Search for the cell housing the specified text and yield its [X, Y] center coordinate. 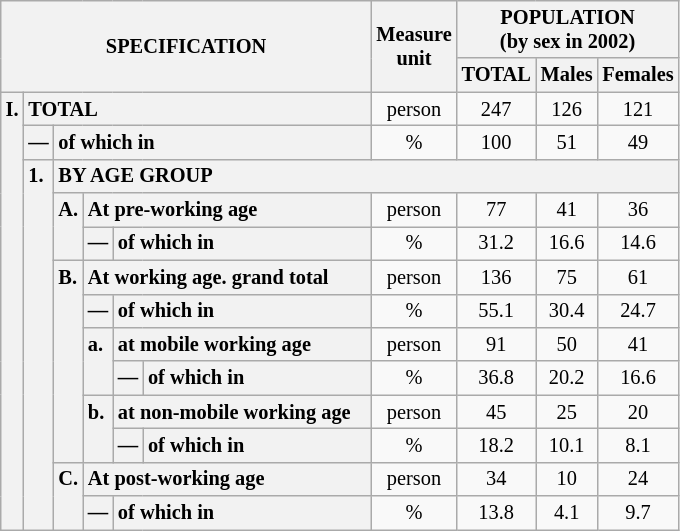
34 [496, 479]
77 [496, 210]
24 [638, 479]
10 [567, 479]
121 [638, 109]
31.2 [496, 243]
10.1 [567, 445]
50 [567, 344]
126 [567, 109]
36.8 [496, 378]
4.1 [567, 513]
BY AGE GROUP [366, 176]
91 [496, 344]
1. [38, 344]
51 [567, 142]
At pre-working age [227, 210]
55.1 [496, 311]
SPECIFICATION [186, 46]
136 [496, 277]
at mobile working age [242, 344]
8.1 [638, 445]
20.2 [567, 378]
25 [567, 412]
At working age. grand total [227, 277]
Measure unit [414, 46]
b. [98, 428]
61 [638, 277]
13.8 [496, 513]
247 [496, 109]
75 [567, 277]
POPULATION (by sex in 2002) [568, 29]
C. [68, 496]
at non-mobile working age [242, 412]
100 [496, 142]
45 [496, 412]
At post-working age [227, 479]
24.7 [638, 311]
B. [68, 361]
18.2 [496, 445]
49 [638, 142]
a. [98, 360]
A. [68, 226]
36 [638, 210]
30.4 [567, 311]
I. [12, 311]
Females [638, 75]
14.6 [638, 243]
Males [567, 75]
9.7 [638, 513]
20 [638, 412]
